Capture the cell that displays the provided text and extract its (x, y) central coordinate. 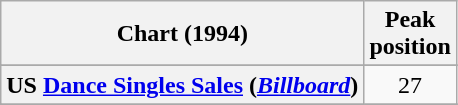
Peakposition (410, 34)
US Dance Singles Sales (Billboard) (182, 85)
Chart (1994) (182, 34)
27 (410, 85)
